Return the (X, Y) coordinate for the center point of the cell that contains the specified text.  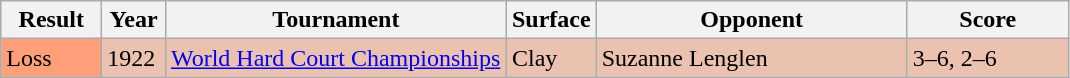
Year (134, 20)
Score (988, 20)
Loss (52, 58)
Result (52, 20)
Opponent (752, 20)
1922 (134, 58)
Clay (551, 58)
World Hard Court Championships (336, 58)
Suzanne Lenglen (752, 58)
Surface (551, 20)
3–6, 2–6 (988, 58)
Tournament (336, 20)
